From the cell containing the given text, extract its center point as [X, Y] coordinate. 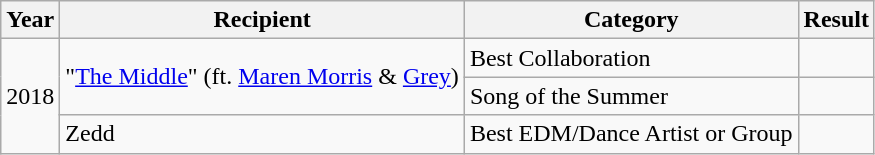
Result [836, 20]
Best EDM/Dance Artist or Group [631, 134]
Best Collaboration [631, 58]
Song of the Summer [631, 96]
Recipient [262, 20]
Zedd [262, 134]
Year [30, 20]
"The Middle" (ft. Maren Morris & Grey) [262, 77]
Category [631, 20]
2018 [30, 96]
